Extract the (X, Y) coordinate from the center of the cell holding the provided text.  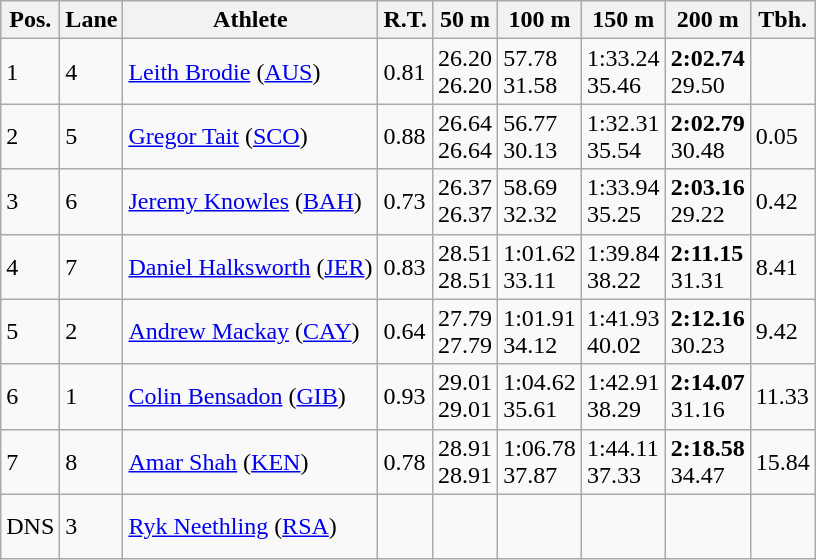
Tbh. (782, 20)
Ryk Neethling (RSA) (250, 526)
Daniel Halksworth (JER) (250, 266)
1:33.2435.46 (623, 72)
0.78 (406, 462)
9.42 (782, 332)
26.2026.20 (466, 72)
1:01.9134.12 (540, 332)
0.64 (406, 332)
1:42.9138.29 (623, 396)
0.05 (782, 136)
0.81 (406, 72)
200 m (708, 20)
58.6932.32 (540, 202)
Andrew Mackay (CAY) (250, 332)
1:01.6233.11 (540, 266)
1:33.9435.25 (623, 202)
1:39.8438.22 (623, 266)
29.0129.01 (466, 396)
0.83 (406, 266)
2:12.1630.23 (708, 332)
0.88 (406, 136)
2:02.7930.48 (708, 136)
11.33 (782, 396)
1:04.6235.61 (540, 396)
2:11.1531.31 (708, 266)
R.T. (406, 20)
0.73 (406, 202)
8.41 (782, 266)
57.7831.58 (540, 72)
15.84 (782, 462)
28.9128.91 (466, 462)
27.7927.79 (466, 332)
Leith Brodie (AUS) (250, 72)
1:06.7837.87 (540, 462)
1:32.3135.54 (623, 136)
2:18.5834.47 (708, 462)
Pos. (30, 20)
2:02.7429.50 (708, 72)
DNS (30, 526)
8 (92, 462)
150 m (623, 20)
2:03.1629.22 (708, 202)
0.93 (406, 396)
56.7730.13 (540, 136)
26.3726.37 (466, 202)
100 m (540, 20)
0.42 (782, 202)
26.6426.64 (466, 136)
1:41.9340.02 (623, 332)
Jeremy Knowles (BAH) (250, 202)
50 m (466, 20)
Colin Bensadon (GIB) (250, 396)
28.5128.51 (466, 266)
1:44.1137.33 (623, 462)
Amar Shah (KEN) (250, 462)
Athlete (250, 20)
Gregor Tait (SCO) (250, 136)
2:14.0731.16 (708, 396)
Lane (92, 20)
